Search for the cell housing the specified text and yield its (X, Y) center coordinate. 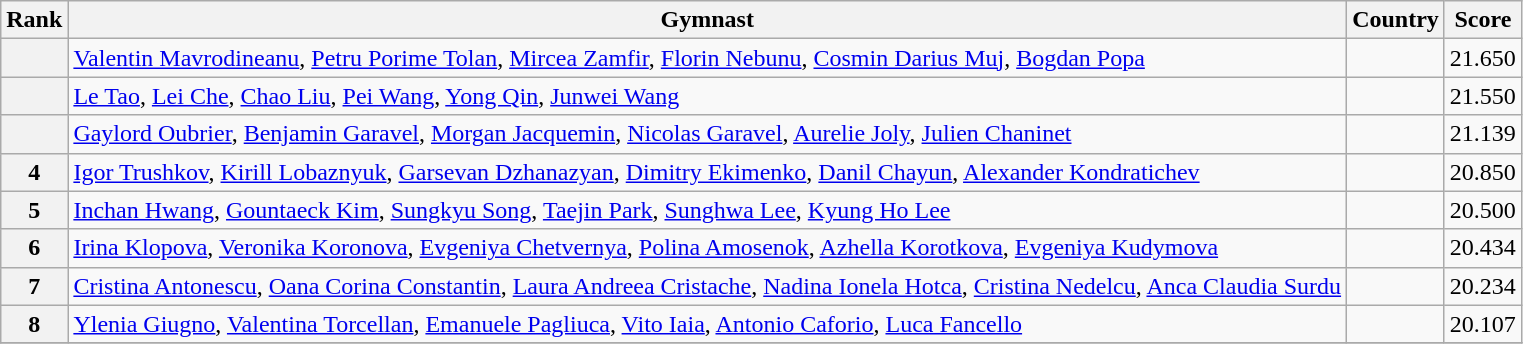
20.850 (1482, 172)
Score (1482, 20)
Rank (34, 20)
21.650 (1482, 58)
20.500 (1482, 210)
Igor Trushkov, Kirill Lobaznyuk, Garsevan Dzhanazyan, Dimitry Ekimenko, Danil Chayun, Alexander Kondratichev (708, 172)
Country (1396, 20)
Valentin Mavrodineanu, Petru Porime Tolan, Mircea Zamfir, Florin Nebunu, Cosmin Darius Muj, Bogdan Popa (708, 58)
20.234 (1482, 286)
8 (34, 324)
Cristina Antonescu, Oana Corina Constantin, Laura Andreea Cristache, Nadina Ionela Hotca, Cristina Nedelcu, Anca Claudia Surdu (708, 286)
6 (34, 248)
Gaylord Oubrier, Benjamin Garavel, Morgan Jacquemin, Nicolas Garavel, Aurelie Joly, Julien Chaninet (708, 134)
Irina Klopova, Veronika Koronova, Evgeniya Chetvernya, Polina Amosenok, Azhella Korotkova, Evgeniya Kudymova (708, 248)
4 (34, 172)
21.139 (1482, 134)
21.550 (1482, 96)
Gymnast (708, 20)
Inchan Hwang, Gountaeck Kim, Sungkyu Song, Taejin Park, Sunghwa Lee, Kyung Ho Lee (708, 210)
Ylenia Giugno, Valentina Torcellan, Emanuele Pagliuca, Vito Iaia, Antonio Caforio, Luca Fancello (708, 324)
Le Tao, Lei Che, Chao Liu, Pei Wang, Yong Qin, Junwei Wang (708, 96)
7 (34, 286)
20.107 (1482, 324)
5 (34, 210)
20.434 (1482, 248)
